Pinpoint the cell where the given text exists, returning its [X, Y] midpoint coordinate. 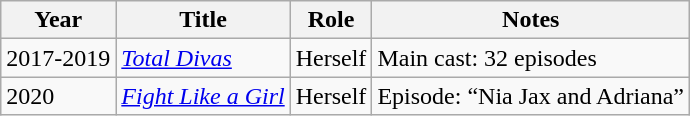
2020 [58, 96]
Total Divas [203, 58]
Episode: “Nia Jax and Adriana” [531, 96]
Fight Like a Girl [203, 96]
Main cast: 32 episodes [531, 58]
Notes [531, 20]
2017-2019 [58, 58]
Year [58, 20]
Title [203, 20]
Role [331, 20]
